Provide the (x, y) coordinate of the cell's center where the given text is located.  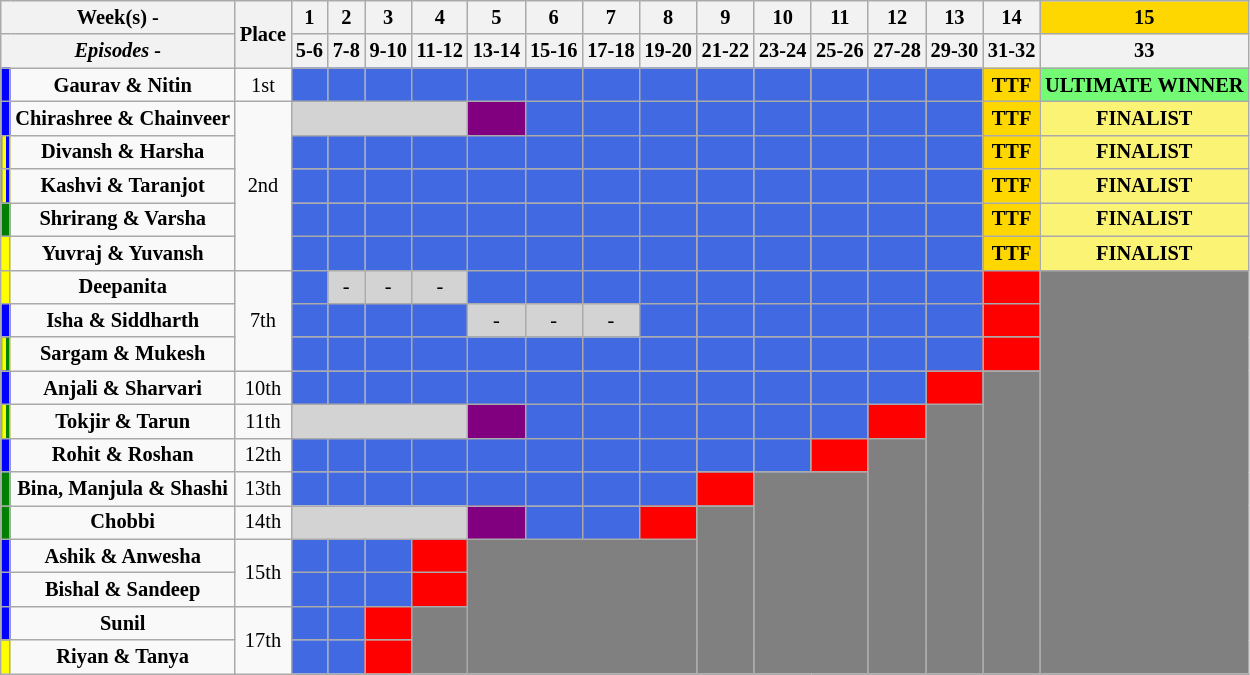
1st (263, 85)
25-26 (840, 51)
Shrirang & Varsha (122, 219)
14 (1012, 17)
5-6 (310, 51)
Kashvi & Taranjot (122, 186)
ULTIMATE WINNER (1144, 85)
Week(s) - (118, 17)
21-22 (726, 51)
Chobbi (122, 522)
Isha & Siddharth (122, 320)
8 (668, 17)
12 (896, 17)
Deepanita (122, 287)
7th (263, 320)
Sunil (122, 623)
Yuvraj & Yuvansh (122, 253)
Place (263, 34)
6 (554, 17)
27-28 (896, 51)
2 (346, 17)
Gaurav & Nitin (122, 85)
15th (263, 572)
Tokjir & Tarun (122, 421)
19-20 (668, 51)
Anjali & Sharvari (122, 388)
Divansh & Harsha (122, 152)
17th (263, 640)
11th (263, 421)
15 (1144, 17)
5 (496, 17)
3 (388, 17)
Chirashree & Chainveer (122, 118)
11 (840, 17)
17-18 (610, 51)
23-24 (782, 51)
12th (263, 455)
10th (263, 388)
29-30 (954, 51)
Episodes - (118, 51)
13th (263, 489)
33 (1144, 51)
2nd (263, 185)
10 (782, 17)
11-12 (440, 51)
9 (726, 17)
9-10 (388, 51)
4 (440, 17)
Sargam & Mukesh (122, 354)
14th (263, 522)
13-14 (496, 51)
7 (610, 17)
Rohit & Roshan (122, 455)
1 (310, 17)
13 (954, 17)
Riyan & Tanya (122, 657)
15-16 (554, 51)
31-32 (1012, 51)
7-8 (346, 51)
Ashik & Anwesha (122, 556)
Bina, Manjula & Shashi (122, 489)
Bishal & Sandeep (122, 589)
